Return the (x, y) coordinate for the center point of the cell that contains the specified text.  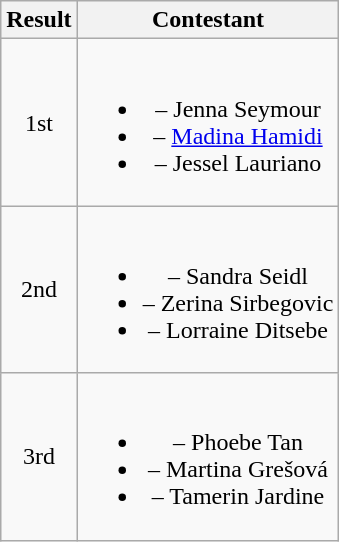
Contestant (208, 20)
3rd (39, 456)
– Phoebe Tan – Martina Grešová – Tamerin Jardine (208, 456)
Result (39, 20)
– Sandra Seidl – Zerina Sirbegovic – Lorraine Ditsebe (208, 290)
2nd (39, 290)
1st (39, 122)
– Jenna Seymour – Madina Hamidi – Jessel Lauriano (208, 122)
